Detect which cell encompasses the target text, then output its (x, y) center coordinate. 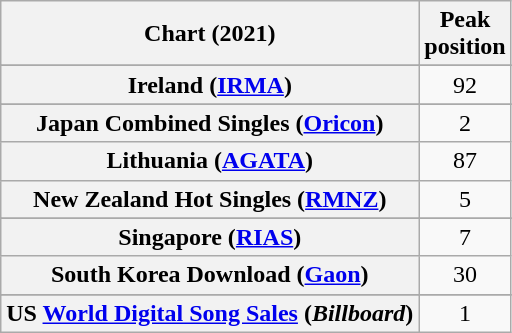
Lithuania (AGATA) (210, 161)
92 (465, 85)
30 (465, 275)
US World Digital Song Sales (Billboard) (210, 313)
South Korea Download (Gaon) (210, 275)
5 (465, 199)
87 (465, 161)
Ireland (IRMA) (210, 85)
Singapore (RIAS) (210, 237)
2 (465, 123)
Peakposition (465, 34)
7 (465, 237)
Chart (2021) (210, 34)
1 (465, 313)
New Zealand Hot Singles (RMNZ) (210, 199)
Japan Combined Singles (Oricon) (210, 123)
